Locate the cell with the specified text and output its [x, y] center coordinate. 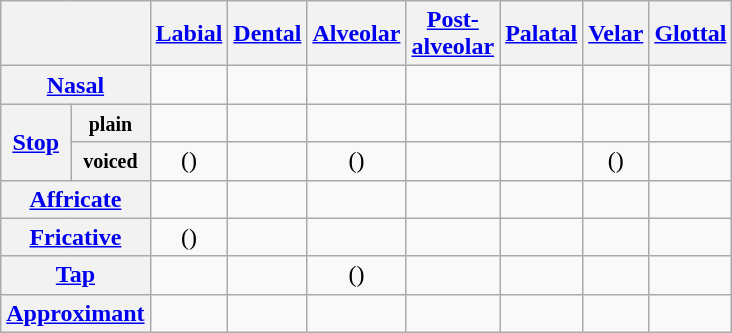
Nasal [76, 85]
Glottal [690, 34]
Post- alveolar [453, 34]
plain [110, 123]
Alveolar [356, 34]
Dental [268, 34]
Affricate [76, 199]
voiced [110, 161]
Approximant [76, 313]
Labial [189, 34]
Fricative [76, 237]
Velar [616, 34]
Palatal [542, 34]
Stop [36, 142]
Tap [76, 275]
